Provide the [x, y] coordinate of the cell's center where the given text is located.  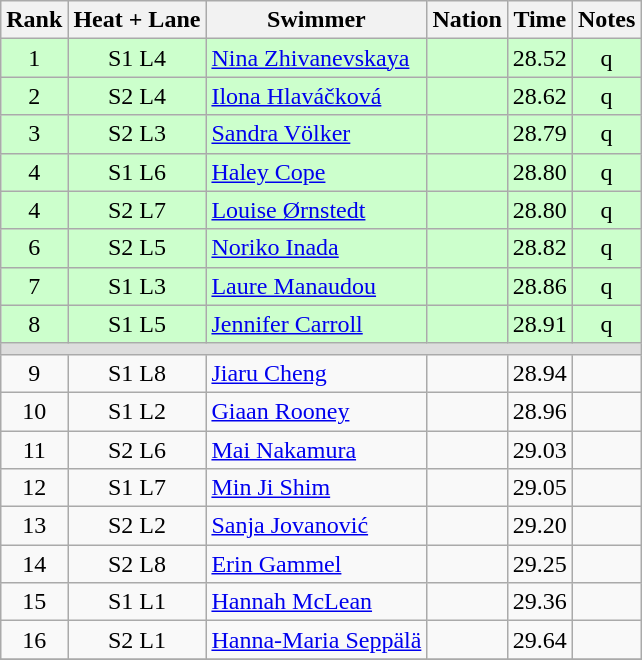
15 [34, 602]
8 [34, 324]
28.91 [540, 324]
28.94 [540, 373]
S1 L3 [137, 286]
S2 L6 [137, 449]
29.64 [540, 640]
Nina Zhivanevskaya [316, 58]
28.86 [540, 286]
28.52 [540, 58]
Jiaru Cheng [316, 373]
29.25 [540, 564]
Laure Manaudou [316, 286]
28.96 [540, 411]
S2 L3 [137, 134]
S2 L5 [137, 248]
6 [34, 248]
S1 L6 [137, 172]
28.62 [540, 96]
Hannah McLean [316, 602]
Swimmer [316, 20]
S1 L5 [137, 324]
12 [34, 488]
Min Ji Shim [316, 488]
1 [34, 58]
9 [34, 373]
13 [34, 526]
S2 L1 [137, 640]
10 [34, 411]
Erin Gammel [316, 564]
Sanja Jovanović [316, 526]
S1 L8 [137, 373]
7 [34, 286]
3 [34, 134]
Notes [606, 20]
Nation [467, 20]
S2 L7 [137, 210]
S1 L2 [137, 411]
11 [34, 449]
Giaan Rooney [316, 411]
28.82 [540, 248]
Jennifer Carroll [316, 324]
Hanna-Maria Seppälä [316, 640]
Louise Ørnstedt [316, 210]
S2 L4 [137, 96]
S1 L4 [137, 58]
S2 L8 [137, 564]
2 [34, 96]
29.05 [540, 488]
Sandra Völker [316, 134]
29.03 [540, 449]
16 [34, 640]
Time [540, 20]
Rank [34, 20]
14 [34, 564]
S2 L2 [137, 526]
29.36 [540, 602]
Noriko Inada [316, 248]
S1 L7 [137, 488]
Ilona Hlaváčková [316, 96]
Haley Cope [316, 172]
S1 L1 [137, 602]
Heat + Lane [137, 20]
Mai Nakamura [316, 449]
29.20 [540, 526]
28.79 [540, 134]
